Pinpoint the cell where the given text exists, returning its [X, Y] midpoint coordinate. 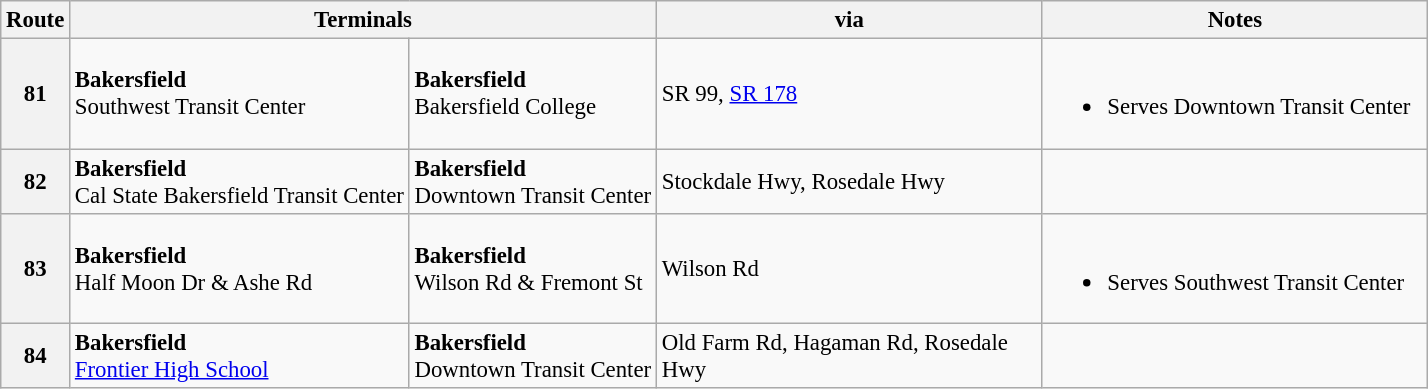
BakersfieldFrontier High School [240, 356]
Route [36, 20]
84 [36, 356]
Stockdale Hwy, Rosedale Hwy [849, 182]
83 [36, 268]
Old Farm Rd, Hagaman Rd, Rosedale Hwy [849, 356]
BakersfieldHalf Moon Dr & Ashe Rd [240, 268]
BakersfieldCal State Bakersfield Transit Center [240, 182]
BakersfieldWilson Rd & Fremont St [532, 268]
81 [36, 94]
Serves Southwest Transit Center [1235, 268]
Terminals [364, 20]
Serves Downtown Transit Center [1235, 94]
Wilson Rd [849, 268]
BakersfieldSouthwest Transit Center [240, 94]
via [849, 20]
Notes [1235, 20]
BakersfieldBakersfield College [532, 94]
SR 99, SR 178 [849, 94]
82 [36, 182]
